Scan for the cell matching the given text and deliver its [X, Y] coordinate at center. 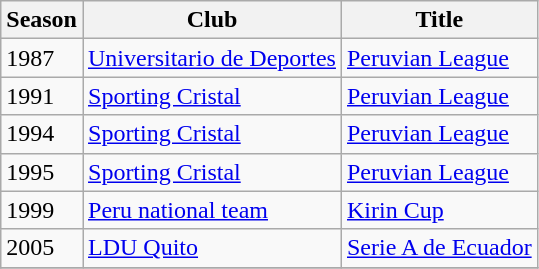
1994 [42, 134]
1991 [42, 96]
Title [439, 20]
2005 [42, 248]
Season [42, 20]
Serie A de Ecuador [439, 248]
Universitario de Deportes [212, 58]
Kirin Cup [439, 210]
LDU Quito [212, 248]
1999 [42, 210]
1987 [42, 58]
Peru national team [212, 210]
Club [212, 20]
1995 [42, 172]
